Determine the [X, Y] coordinate at the center of the cell enclosing the given text.  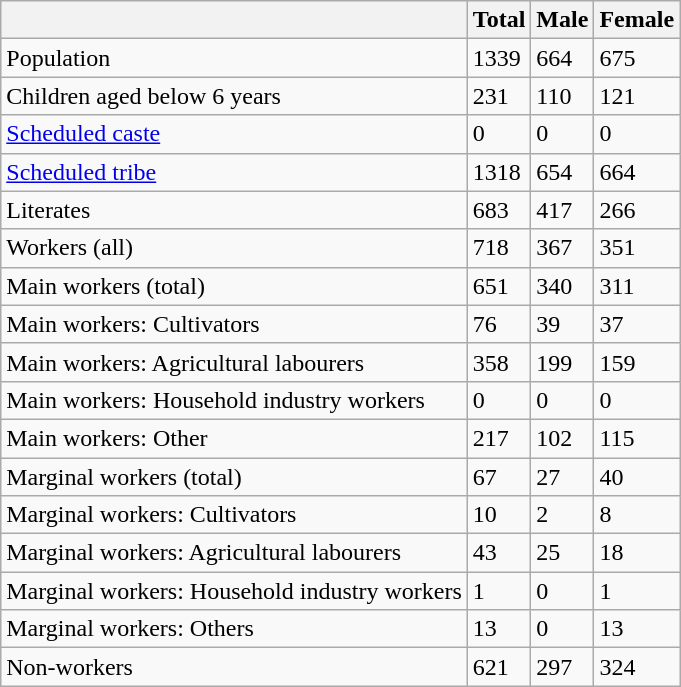
Main workers: Agricultural labourers [234, 362]
Marginal workers: Agricultural labourers [234, 553]
Main workers: Cultivators [234, 324]
Workers (all) [234, 248]
Male [562, 20]
651 [499, 286]
718 [499, 248]
18 [637, 553]
654 [562, 172]
311 [637, 286]
76 [499, 324]
683 [499, 210]
Marginal workers: Others [234, 629]
102 [562, 438]
39 [562, 324]
40 [637, 477]
Scheduled caste [234, 134]
217 [499, 438]
231 [499, 96]
115 [637, 438]
1318 [499, 172]
Marginal workers: Cultivators [234, 515]
351 [637, 248]
Female [637, 20]
10 [499, 515]
Main workers (total) [234, 286]
675 [637, 58]
27 [562, 477]
266 [637, 210]
324 [637, 667]
Population [234, 58]
2 [562, 515]
367 [562, 248]
110 [562, 96]
358 [499, 362]
67 [499, 477]
1339 [499, 58]
25 [562, 553]
340 [562, 286]
159 [637, 362]
199 [562, 362]
297 [562, 667]
37 [637, 324]
Main workers: Household industry workers [234, 400]
Marginal workers: Household industry workers [234, 591]
Non-workers [234, 667]
43 [499, 553]
Literates [234, 210]
Marginal workers (total) [234, 477]
8 [637, 515]
121 [637, 96]
Total [499, 20]
621 [499, 667]
Children aged below 6 years [234, 96]
417 [562, 210]
Main workers: Other [234, 438]
Scheduled tribe [234, 172]
